Scan for the cell matching the given text and deliver its [X, Y] coordinate at center. 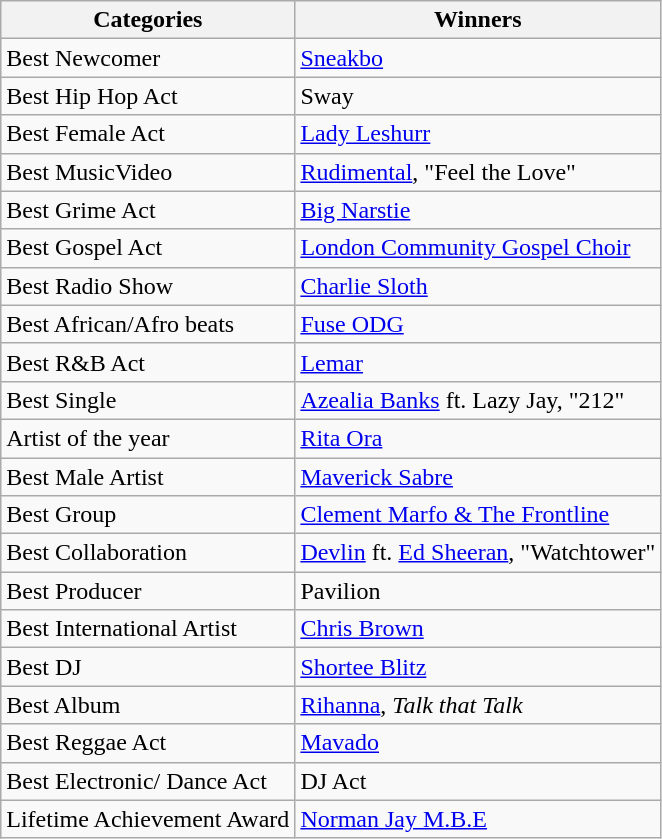
Best Hip Hop Act [148, 96]
Norman Jay M.B.E [478, 819]
Best Male Artist [148, 477]
Winners [478, 20]
Pavilion [478, 591]
Clement Marfo & The Frontline [478, 515]
Rudimental, "Feel the Love" [478, 172]
Best DJ [148, 667]
Rita Ora [478, 438]
Fuse ODG [478, 324]
Best Gospel Act [148, 248]
Lady Leshurr [478, 134]
Lifetime Achievement Award [148, 819]
Charlie Sloth [478, 286]
Best International Artist [148, 629]
Best Album [148, 705]
Lemar [478, 362]
Sneakbo [478, 58]
Artist of the year [148, 438]
Best Reggae Act [148, 743]
Shortee Blitz [478, 667]
Big Narstie [478, 210]
Best R&B Act [148, 362]
Azealia Banks ft. Lazy Jay, "212" [478, 400]
Best Radio Show [148, 286]
Best Collaboration [148, 553]
Chris Brown [478, 629]
Mavado [478, 743]
Maverick Sabre [478, 477]
Best Newcomer [148, 58]
Best Producer [148, 591]
Rihanna, Talk that Talk [478, 705]
Best Grime Act [148, 210]
DJ Act [478, 781]
Best Group [148, 515]
Devlin ft. Ed Sheeran, "Watchtower" [478, 553]
Sway [478, 96]
Best Single [148, 400]
Best African/Afro beats [148, 324]
Categories [148, 20]
Best MusicVideo [148, 172]
Best Female Act [148, 134]
Best Electronic/ Dance Act [148, 781]
London Community Gospel Choir [478, 248]
